Scan for the cell matching the given text and deliver its (x, y) coordinate at center. 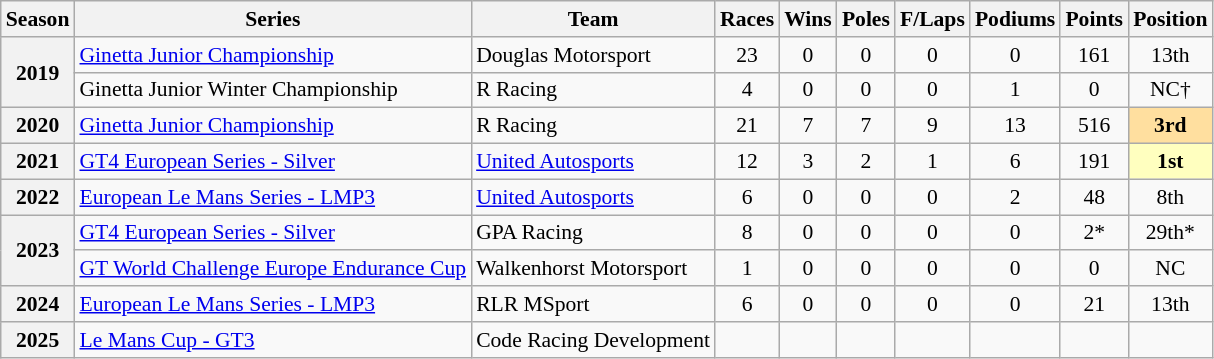
Walkenhorst Motorsport (593, 269)
F/Laps (932, 19)
13 (1016, 126)
GPA Racing (593, 233)
Team (593, 19)
NC (1170, 269)
Series (272, 19)
2021 (38, 162)
23 (747, 55)
191 (1094, 162)
3 (808, 162)
Ginetta Junior Winter Championship (272, 90)
2019 (38, 72)
2022 (38, 197)
161 (1094, 55)
RLR MSport (593, 304)
2025 (38, 340)
Code Racing Development (593, 340)
Points (1094, 19)
48 (1094, 197)
12 (747, 162)
2* (1094, 233)
4 (747, 90)
Position (1170, 19)
2023 (38, 250)
9 (932, 126)
Season (38, 19)
2024 (38, 304)
Races (747, 19)
2020 (38, 126)
Podiums (1016, 19)
8 (747, 233)
Le Mans Cup - GT3 (272, 340)
Douglas Motorsport (593, 55)
516 (1094, 126)
Poles (866, 19)
Wins (808, 19)
3rd (1170, 126)
NC† (1170, 90)
1st (1170, 162)
GT World Challenge Europe Endurance Cup (272, 269)
29th* (1170, 233)
8th (1170, 197)
